Pinpoint the cell where the given text exists, returning its [X, Y] midpoint coordinate. 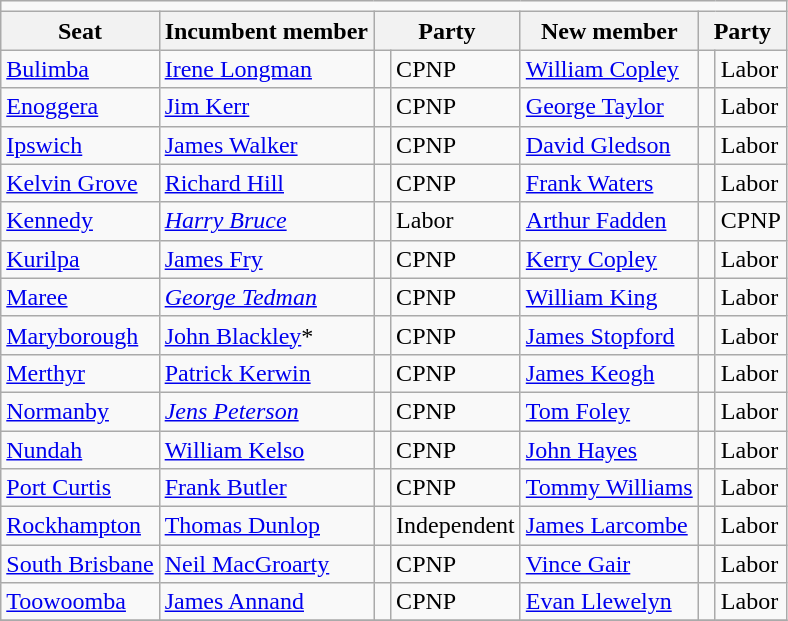
South Brisbane [80, 564]
James Keogh [609, 373]
Nundah [80, 449]
Tom Foley [609, 411]
James Larcombe [609, 526]
Kennedy [80, 221]
John Hayes [609, 449]
David Gledson [609, 145]
Frank Waters [609, 183]
Port Curtis [80, 488]
Harry Bruce [266, 221]
Tommy Williams [609, 488]
Rockhampton [80, 526]
Jim Kerr [266, 107]
James Annand [266, 602]
Normanby [80, 411]
Evan Llewelyn [609, 602]
Enoggera [80, 107]
George Taylor [609, 107]
Kerry Copley [609, 259]
Neil MacGroarty [266, 564]
Maree [80, 297]
James Walker [266, 145]
New member [609, 31]
John Blackley* [266, 335]
Patrick Kerwin [266, 373]
Toowoomba [80, 602]
Kelvin Grove [80, 183]
Richard Hill [266, 183]
George Tedman [266, 297]
James Stopford [609, 335]
Arthur Fadden [609, 221]
William King [609, 297]
Ipswich [80, 145]
Bulimba [80, 69]
Merthyr [80, 373]
Thomas Dunlop [266, 526]
James Fry [266, 259]
Independent [456, 526]
Vince Gair [609, 564]
Frank Butler [266, 488]
William Copley [609, 69]
William Kelso [266, 449]
Kurilpa [80, 259]
Seat [80, 31]
Irene Longman [266, 69]
Maryborough [80, 335]
Jens Peterson [266, 411]
Incumbent member [266, 31]
